Find where the given text appears and provide that cell's center as (X, Y) coordinate. 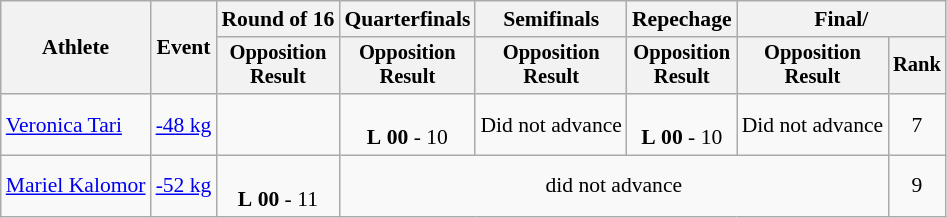
Round of 16 (278, 19)
L 00 - 11 (278, 186)
Mariel Kalomor (76, 186)
9 (917, 186)
7 (917, 124)
Event (184, 48)
Athlete (76, 48)
Semifinals (551, 19)
-48 kg (184, 124)
Veronica Tari (76, 124)
Rank (917, 66)
Quarterfinals (407, 19)
-52 kg (184, 186)
did not advance (614, 186)
Final/ (842, 19)
Repechage (682, 19)
